Detect which cell encompasses the target text, then output its (X, Y) center coordinate. 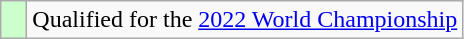
Qualified for the 2022 World Championship (245, 20)
